Capture the cell that displays the provided text and extract its (x, y) central coordinate. 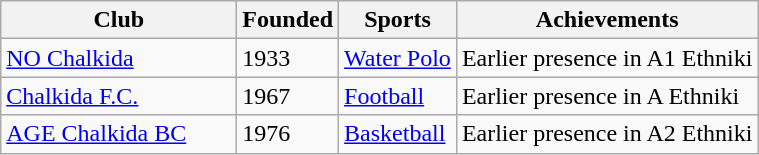
1976 (288, 134)
Earlier presence in A2 Ethniki (607, 134)
Water Polo (398, 58)
Basketball (398, 134)
Earlier presence in A Ethniki (607, 96)
Chalkida F.C. (119, 96)
Earlier presence in A1 Ethniki (607, 58)
Achievements (607, 20)
Club (119, 20)
1933 (288, 58)
Football (398, 96)
Sports (398, 20)
1967 (288, 96)
AGE Chalkida BC (119, 134)
NO Chalkida (119, 58)
Founded (288, 20)
